Search for the cell housing the specified text and yield its (x, y) center coordinate. 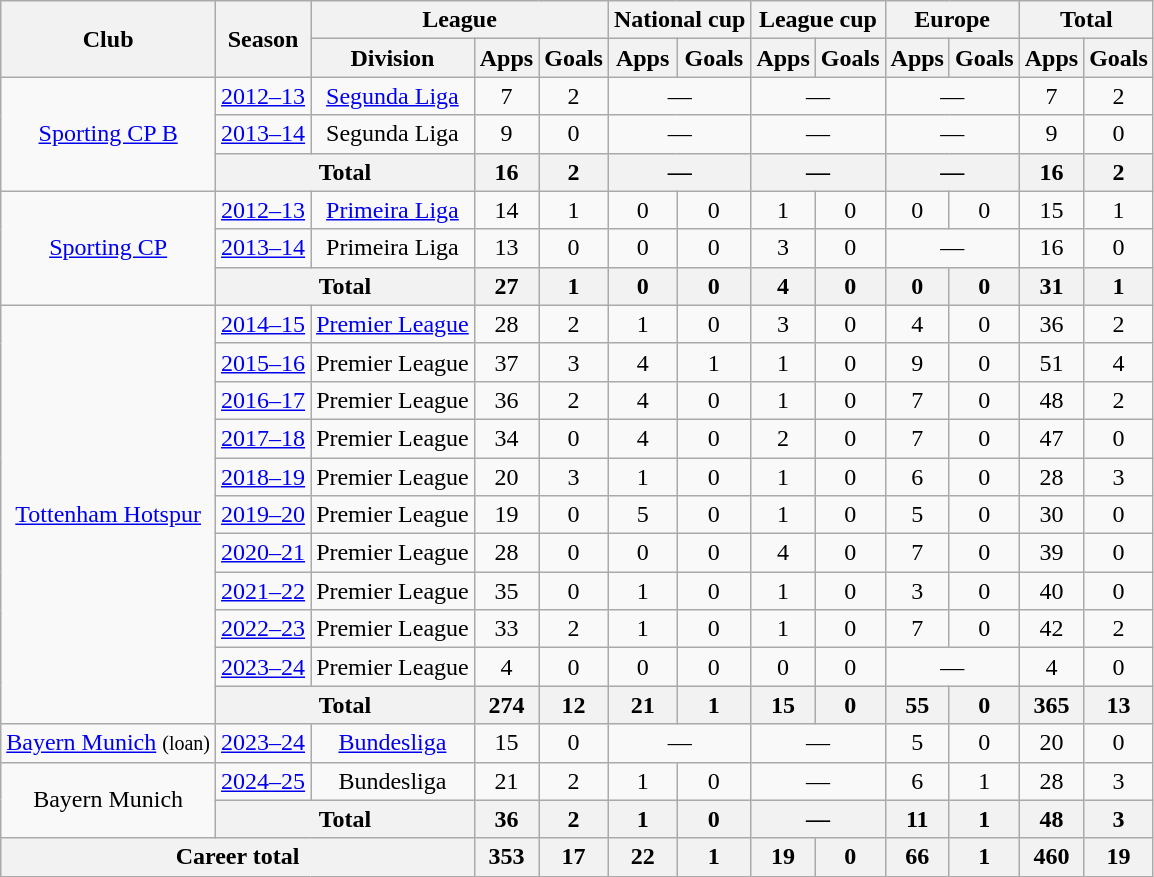
66 (917, 857)
Bayern Munich (loan) (108, 743)
37 (506, 362)
40 (1051, 591)
League (460, 20)
14 (506, 210)
Bayern Munich (108, 800)
2020–21 (264, 553)
Europe (952, 20)
2018–19 (264, 477)
Sporting CP (108, 248)
Division (393, 58)
2015–16 (264, 362)
17 (574, 857)
League cup (818, 20)
365 (1051, 705)
47 (1051, 438)
2019–20 (264, 515)
34 (506, 438)
12 (574, 705)
National cup (679, 20)
2024–25 (264, 781)
42 (1051, 629)
460 (1051, 857)
353 (506, 857)
2016–17 (264, 400)
Sporting CP B (108, 134)
2014–15 (264, 324)
274 (506, 705)
2022–23 (264, 629)
Career total (238, 857)
55 (917, 705)
30 (1051, 515)
Season (264, 39)
31 (1051, 286)
11 (917, 819)
27 (506, 286)
2017–18 (264, 438)
22 (642, 857)
33 (506, 629)
51 (1051, 362)
35 (506, 591)
39 (1051, 553)
Tottenham Hotspur (108, 514)
Club (108, 39)
2021–22 (264, 591)
